From the cell containing the given text, extract its center point as [X, Y] coordinate. 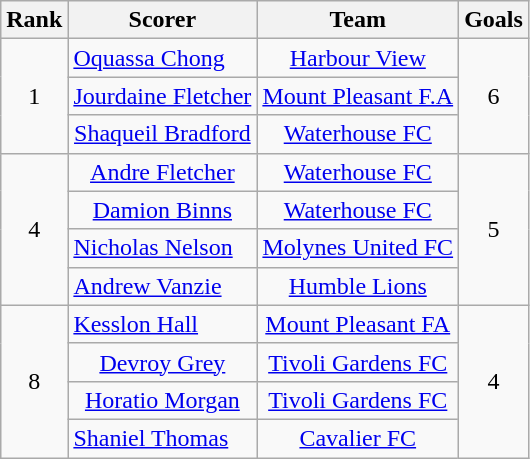
Kesslon Hall [162, 324]
Mount Pleasant FA [358, 324]
Harbour View [358, 58]
Mount Pleasant F.A [358, 96]
8 [34, 381]
Andrew Vanzie [162, 286]
Andre Fletcher [162, 172]
Shaqueil Bradford [162, 134]
Team [358, 20]
6 [494, 96]
Rank [34, 20]
Cavalier FC [358, 438]
Shaniel Thomas [162, 438]
Damion Binns [162, 210]
Jourdaine Fletcher [162, 96]
Humble Lions [358, 286]
Devroy Grey [162, 362]
Oquassa Chong [162, 58]
Nicholas Nelson [162, 248]
Horatio Morgan [162, 400]
Goals [494, 20]
Scorer [162, 20]
5 [494, 229]
1 [34, 96]
Molynes United FC [358, 248]
